Determine the [x, y] coordinate at the center of the cell enclosing the given text.  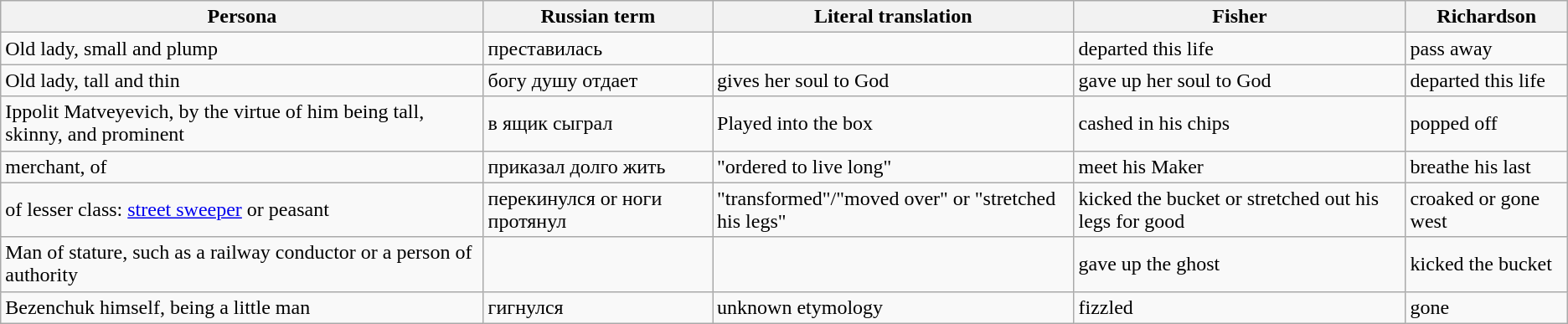
fizzled [1240, 307]
Russian term [598, 17]
kicked the bucket or stretched out his legs for good [1240, 209]
meet his Maker [1240, 167]
преставилась [598, 49]
богу душу отдает [598, 80]
pass away [1486, 49]
gives her soul to God [893, 80]
of lesser class: street sweeper or peasant [242, 209]
gave up her soul to God [1240, 80]
Old lady, small and plump [242, 49]
breathe his last [1486, 167]
Played into the box [893, 124]
gone [1486, 307]
Man of stature, such as a railway conductor or a person of authority [242, 265]
Old lady, tall and thin [242, 80]
Fisher [1240, 17]
приказал долго жить [598, 167]
гигнулся [598, 307]
gave up the ghost [1240, 265]
в ящик сыграл [598, 124]
kicked the bucket [1486, 265]
unknown etymology [893, 307]
popped off [1486, 124]
Persona [242, 17]
перекинулся or ноги протянул [598, 209]
Richardson [1486, 17]
croaked or gone west [1486, 209]
Bezenchuk himself, being a little man [242, 307]
merchant, of [242, 167]
Literal translation [893, 17]
Ippolit Matveyevich, by the virtue of him being tall, skinny, and prominent [242, 124]
cashed in his chips [1240, 124]
"ordered to live long" [893, 167]
"transformed"/"moved over" or "stretched his legs" [893, 209]
